Find where the given text appears and provide that cell's center as (x, y) coordinate. 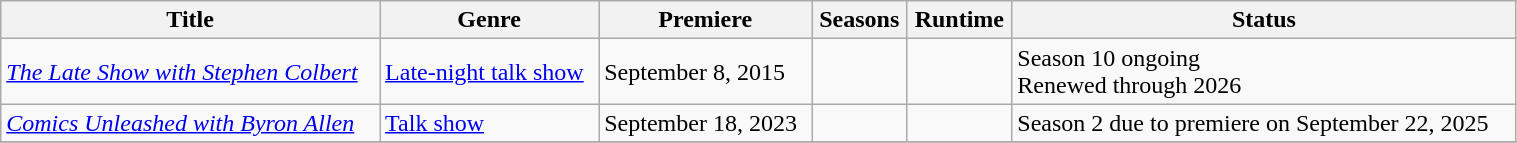
The Late Show with Stephen Colbert (190, 72)
Title (190, 20)
Season 10 ongoingRenewed through 2026 (1264, 72)
September 8, 2015 (706, 72)
Season 2 due to premiere on September 22, 2025 (1264, 123)
September 18, 2023 (706, 123)
Comics Unleashed with Byron Allen (190, 123)
Status (1264, 20)
Late-night talk show (490, 72)
Premiere (706, 20)
Runtime (960, 20)
Talk show (490, 123)
Genre (490, 20)
Seasons (860, 20)
